Determine the (x, y) coordinate at the center of the cell enclosing the given text.  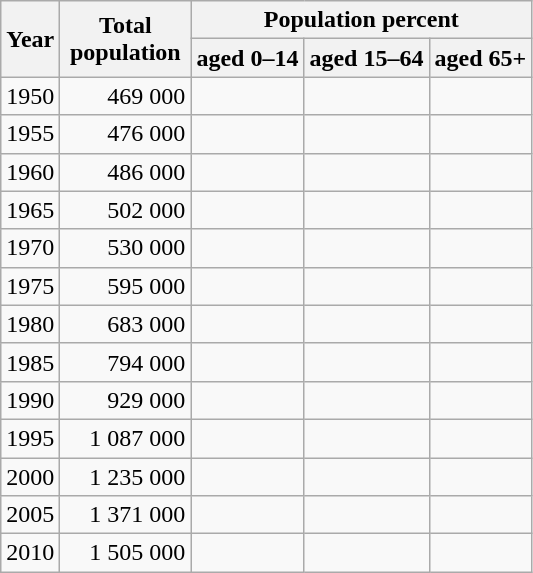
1970 (30, 248)
Year (30, 39)
aged 0–14 (248, 58)
1990 (30, 400)
530 000 (126, 248)
1 235 000 (126, 477)
595 000 (126, 286)
1955 (30, 134)
1 505 000 (126, 553)
1975 (30, 286)
476 000 (126, 134)
1950 (30, 96)
aged 15–64 (366, 58)
Population percent (362, 20)
aged 65+ (480, 58)
1985 (30, 362)
2005 (30, 515)
929 000 (126, 400)
1 087 000 (126, 438)
2010 (30, 553)
Total population (126, 39)
794 000 (126, 362)
502 000 (126, 210)
1960 (30, 172)
2000 (30, 477)
1 371 000 (126, 515)
683 000 (126, 324)
1995 (30, 438)
486 000 (126, 172)
469 000 (126, 96)
1965 (30, 210)
1980 (30, 324)
